Capture the cell that displays the provided text and extract its (x, y) central coordinate. 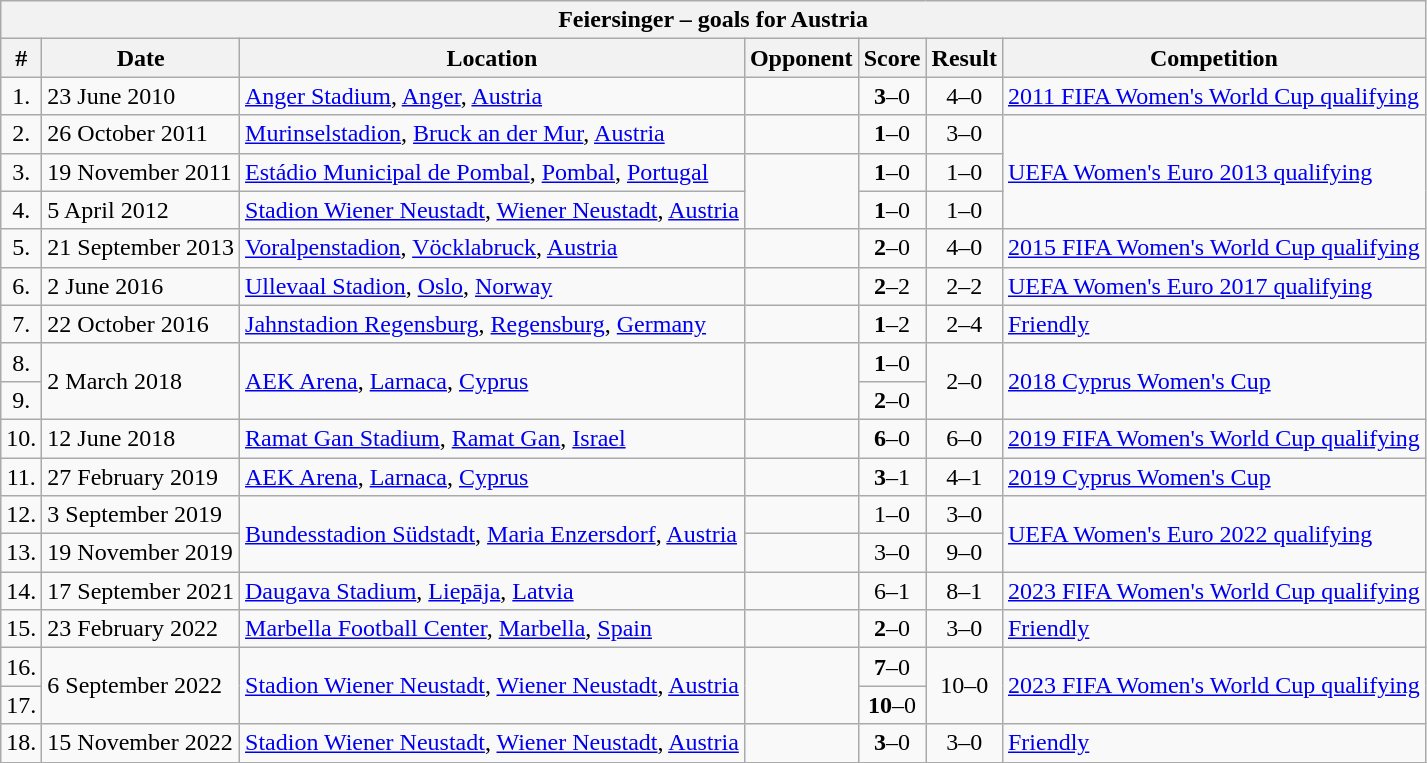
13. (22, 553)
UEFA Women's Euro 2013 qualifying (1214, 172)
8. (22, 362)
4. (22, 210)
3 September 2019 (141, 515)
Date (141, 58)
7–0 (892, 667)
6–1 (892, 591)
2–4 (964, 324)
27 February 2019 (141, 477)
3. (22, 172)
21 September 2013 (141, 248)
19 November 2019 (141, 553)
Result (964, 58)
22 October 2016 (141, 324)
9–0 (964, 553)
7. (22, 324)
19 November 2011 (141, 172)
Bundesstadion Südstadt, Maria Enzersdorf, Austria (492, 534)
2 June 2016 (141, 286)
Murinselstadion, Bruck an der Mur, Austria (492, 134)
5 April 2012 (141, 210)
1. (22, 96)
26 October 2011 (141, 134)
UEFA Women's Euro 2022 qualifying (1214, 534)
17 September 2021 (141, 591)
9. (22, 400)
2015 FIFA Women's World Cup qualifying (1214, 248)
Voralpenstadion, Vöcklabruck, Austria (492, 248)
Feiersinger – goals for Austria (714, 20)
16. (22, 667)
Ullevaal Stadion, Oslo, Norway (492, 286)
2. (22, 134)
2 March 2018 (141, 381)
4–1 (964, 477)
12. (22, 515)
8–1 (964, 591)
2019 Cyprus Women's Cup (1214, 477)
3–1 (892, 477)
2019 FIFA Women's World Cup qualifying (1214, 438)
Jahnstadion Regensburg, Regensburg, Germany (492, 324)
2018 Cyprus Women's Cup (1214, 381)
11. (22, 477)
Competition (1214, 58)
12 June 2018 (141, 438)
15. (22, 629)
# (22, 58)
Daugava Stadium, Liepāja, Latvia (492, 591)
17. (22, 705)
6 September 2022 (141, 686)
2011 FIFA Women's World Cup qualifying (1214, 96)
15 November 2022 (141, 743)
UEFA Women's Euro 2017 qualifying (1214, 286)
10. (22, 438)
23 February 2022 (141, 629)
5. (22, 248)
Anger Stadium, Anger, Austria (492, 96)
Estádio Municipal de Pombal, Pombal, Portugal (492, 172)
Marbella Football Center, Marbella, Spain (492, 629)
18. (22, 743)
Opponent (801, 58)
1–2 (892, 324)
Score (892, 58)
Location (492, 58)
6. (22, 286)
23 June 2010 (141, 96)
14. (22, 591)
Ramat Gan Stadium, Ramat Gan, Israel (492, 438)
